Pinpoint the cell where the given text exists, returning its (X, Y) midpoint coordinate. 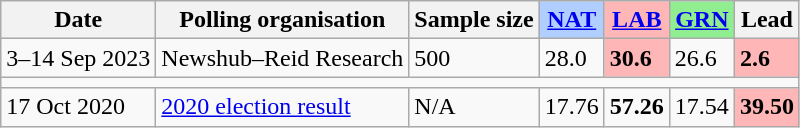
Polling organisation (282, 20)
3–14 Sep 2023 (78, 58)
NAT (572, 20)
28.0 (572, 58)
2.6 (766, 58)
Lead (766, 20)
57.26 (636, 107)
Newshub–Reid Research (282, 58)
Sample size (474, 20)
17.54 (702, 107)
Date (78, 20)
N/A (474, 107)
26.6 (702, 58)
17 Oct 2020 (78, 107)
17.76 (572, 107)
500 (474, 58)
30.6 (636, 58)
LAB (636, 20)
39.50 (766, 107)
2020 election result (282, 107)
GRN (702, 20)
